Determine the (X, Y) coordinate at the center of the cell enclosing the given text.  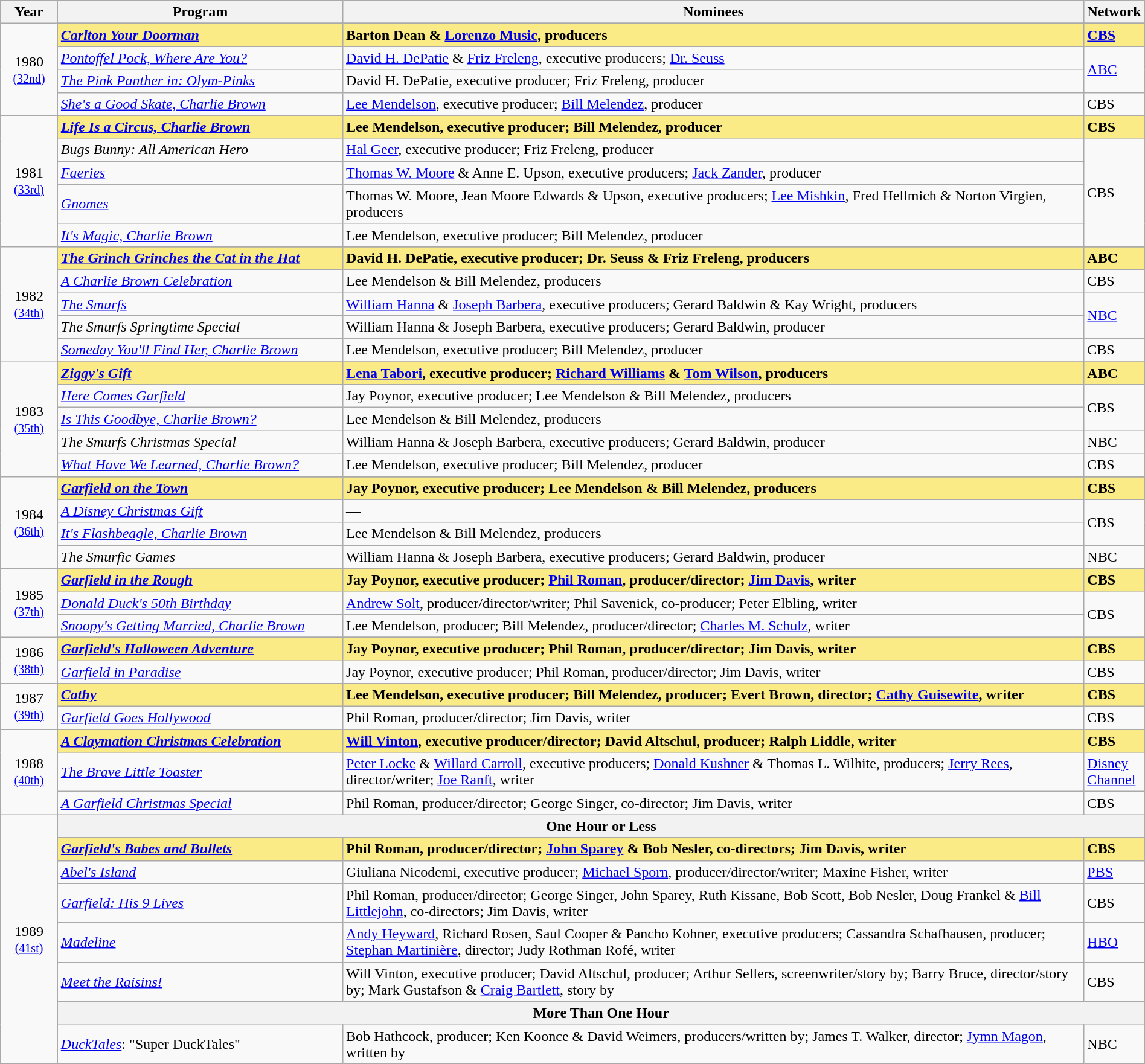
Phil Roman, producer/director; Jim Davis, writer (714, 718)
DuckTales: "Super DuckTales" (200, 1043)
Disney Channel (1114, 772)
Cathy (200, 695)
Giuliana Nicodemi, executive producer; Michael Sporn, producer/director/writer; Maxine Fisher, writer (714, 872)
Garfield's Babes and Bullets (200, 849)
The Smurfs Christmas Special (200, 442)
Abel's Island (200, 872)
Lee Mendelson, executive producer; Bill Melendez, producer; Evert Brown, director; Cathy Guisewite, writer (714, 695)
A Garfield Christmas Special (200, 803)
1982(34th) (29, 304)
HBO (1114, 942)
Year (29, 12)
The Smurfs (200, 304)
Lee Mendelson, producer; Bill Melendez, producer/director; Charles M. Schulz, writer (714, 626)
Lena Tabori, executive producer; Richard Williams & Tom Wilson, producers (714, 373)
Here Comes Garfield (200, 396)
Thomas W. Moore & Anne E. Upson, executive producers; Jack Zander, producer (714, 173)
It's Magic, Charlie Brown (200, 235)
More Than One Hour (601, 1013)
Faeries (200, 173)
Barton Dean & Lorenzo Music, producers (714, 35)
The Smurfic Games (200, 557)
David H. DePatie, executive producer; Dr. Seuss & Friz Freleng, producers (714, 258)
Life Is a Circus, Charlie Brown (200, 127)
What Have We Learned, Charlie Brown? (200, 465)
Bugs Bunny: All American Hero (200, 150)
— (714, 511)
Program (200, 12)
Gnomes (200, 204)
David H. DePatie & Friz Freleng, executive producers; Dr. Seuss (714, 58)
1985(37th) (29, 603)
Garfield on the Town (200, 488)
William Hanna & Joseph Barbera, executive producers; Gerard Baldwin & Kay Wright, producers (714, 304)
She's a Good Skate, Charlie Brown (200, 104)
1981(33rd) (29, 181)
Garfield Goes Hollywood (200, 718)
1984(36th) (29, 522)
Nominees (714, 12)
Hal Geer, executive producer; Friz Freleng, producer (714, 150)
Garfield: His 9 Lives (200, 903)
Network (1114, 12)
Andrew Solt, producer/director/writer; Phil Savenick, co-producer; Peter Elbling, writer (714, 603)
Will Vinton, executive producer/director; David Altschul, producer; Ralph Liddle, writer (714, 741)
Pontoffel Pock, Where Are You? (200, 58)
Garfield in Paradise (200, 672)
A Disney Christmas Gift (200, 511)
1983(35th) (29, 419)
The Pink Panther in: Olym-Pinks (200, 81)
It's Flashbeagle, Charlie Brown (200, 534)
The Grinch Grinches the Cat in the Hat (200, 258)
1980(32nd) (29, 69)
Meet the Raisins! (200, 982)
David H. DePatie, executive producer; Friz Freleng, producer (714, 81)
A Claymation Christmas Celebration (200, 741)
1989(41st) (29, 939)
Peter Locke & Willard Carroll, executive producers; Donald Kushner & Thomas L. Wilhite, producers; Jerry Rees, director/writer; Joe Ranft, writer (714, 772)
Phil Roman, producer/director; John Sparey & Bob Nesler, co-directors; Jim Davis, writer (714, 849)
1988(40th) (29, 772)
1986(38th) (29, 660)
The Brave Little Toaster (200, 772)
Garfield's Halloween Adventure (200, 649)
Garfield in the Rough (200, 580)
PBS (1114, 872)
The Smurfs Springtime Special (200, 327)
Someday You'll Find Her, Charlie Brown (200, 350)
Is This Goodbye, Charlie Brown? (200, 419)
Phil Roman, producer/director; George Singer, co-director; Jim Davis, writer (714, 803)
Snoopy's Getting Married, Charlie Brown (200, 626)
Donald Duck's 50th Birthday (200, 603)
Carlton Your Doorman (200, 35)
Madeline (200, 942)
A Charlie Brown Celebration (200, 281)
1987(39th) (29, 707)
Bob Hathcock, producer; Ken Koonce & David Weimers, producers/written by; James T. Walker, director; Jymn Magon, written by (714, 1043)
Thomas W. Moore, Jean Moore Edwards & Upson, executive producers; Lee Mishkin, Fred Hellmich & Norton Virgien, producers (714, 204)
Ziggy's Gift (200, 373)
One Hour or Less (601, 826)
